Output the (X, Y) coordinate of the center of the cell containing the given text.  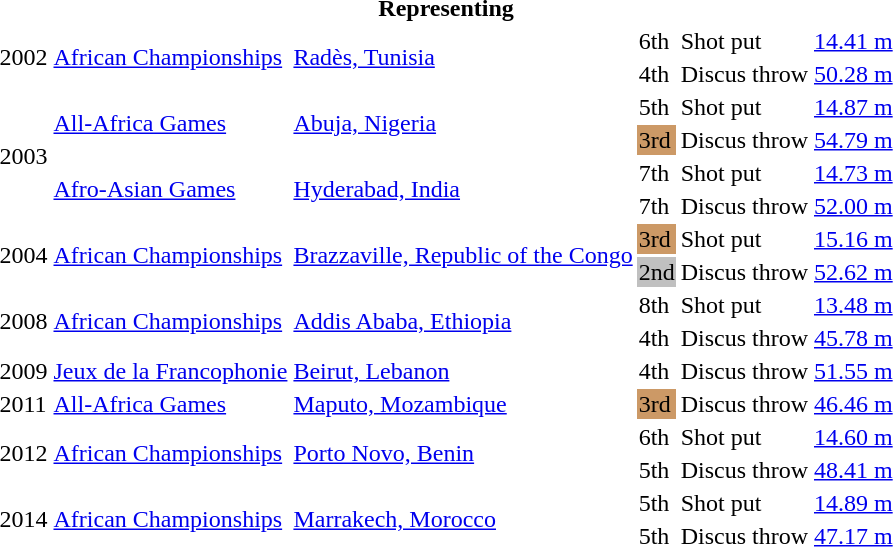
Abuja, Nigeria (463, 124)
Jeux de la Francophonie (170, 371)
Hyderabad, India (463, 190)
Addis Ababa, Ethiopia (463, 322)
Beirut, Lebanon (463, 371)
Brazzaville, Republic of the Congo (463, 256)
Radès, Tunisia (463, 58)
Porto Novo, Benin (463, 454)
Maputo, Mozambique (463, 404)
2nd (656, 272)
Afro-Asian Games (170, 190)
8th (656, 305)
